Locate the cell with the specified text and output its (x, y) center coordinate. 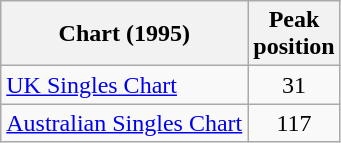
UK Singles Chart (124, 85)
Australian Singles Chart (124, 123)
31 (294, 85)
Chart (1995) (124, 34)
Peakposition (294, 34)
117 (294, 123)
